From the cell containing the given text, extract its center point as [x, y] coordinate. 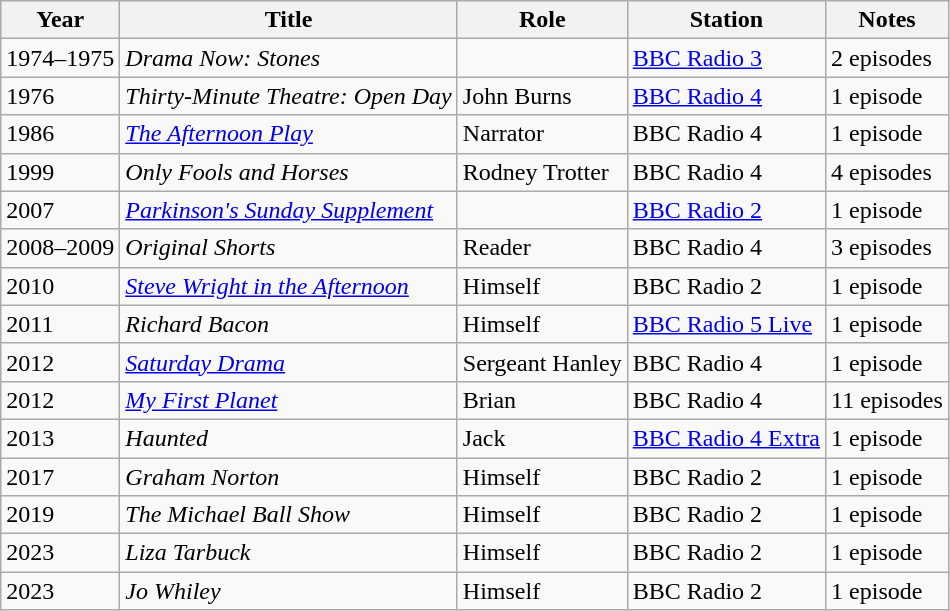
Narrator [542, 134]
Jo Whiley [288, 591]
The Afternoon Play [288, 134]
Rodney Trotter [542, 172]
Sergeant Hanley [542, 362]
Station [726, 20]
BBC Radio 5 Live [726, 324]
2010 [60, 286]
4 episodes [888, 172]
2011 [60, 324]
11 episodes [888, 400]
Drama Now: Stones [288, 58]
Title [288, 20]
Steve Wright in the Afternoon [288, 286]
Only Fools and Horses [288, 172]
My First Planet [288, 400]
Thirty-Minute Theatre: Open Day [288, 96]
Richard Bacon [288, 324]
Original Shorts [288, 248]
1976 [60, 96]
1986 [60, 134]
Role [542, 20]
2 episodes [888, 58]
2008–2009 [60, 248]
Reader [542, 248]
Jack [542, 438]
2019 [60, 515]
Haunted [288, 438]
Parkinson's Sunday Supplement [288, 210]
Saturday Drama [288, 362]
BBC Radio 4 Extra [726, 438]
BBC Radio 3 [726, 58]
2007 [60, 210]
1999 [60, 172]
John Burns [542, 96]
Year [60, 20]
Liza Tarbuck [288, 553]
Brian [542, 400]
1974–1975 [60, 58]
2013 [60, 438]
Graham Norton [288, 477]
3 episodes [888, 248]
Notes [888, 20]
The Michael Ball Show [288, 515]
2017 [60, 477]
